Extract the (X, Y) coordinate from the center of the cell holding the provided text.  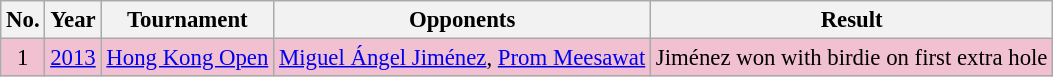
Hong Kong Open (188, 58)
Jiménez won with birdie on first extra hole (852, 58)
2013 (73, 58)
Result (852, 20)
Opponents (462, 20)
No. (23, 20)
Tournament (188, 20)
Miguel Ángel Jiménez, Prom Meesawat (462, 58)
Year (73, 20)
1 (23, 58)
